From the cell containing the given text, extract its center point as (X, Y) coordinate. 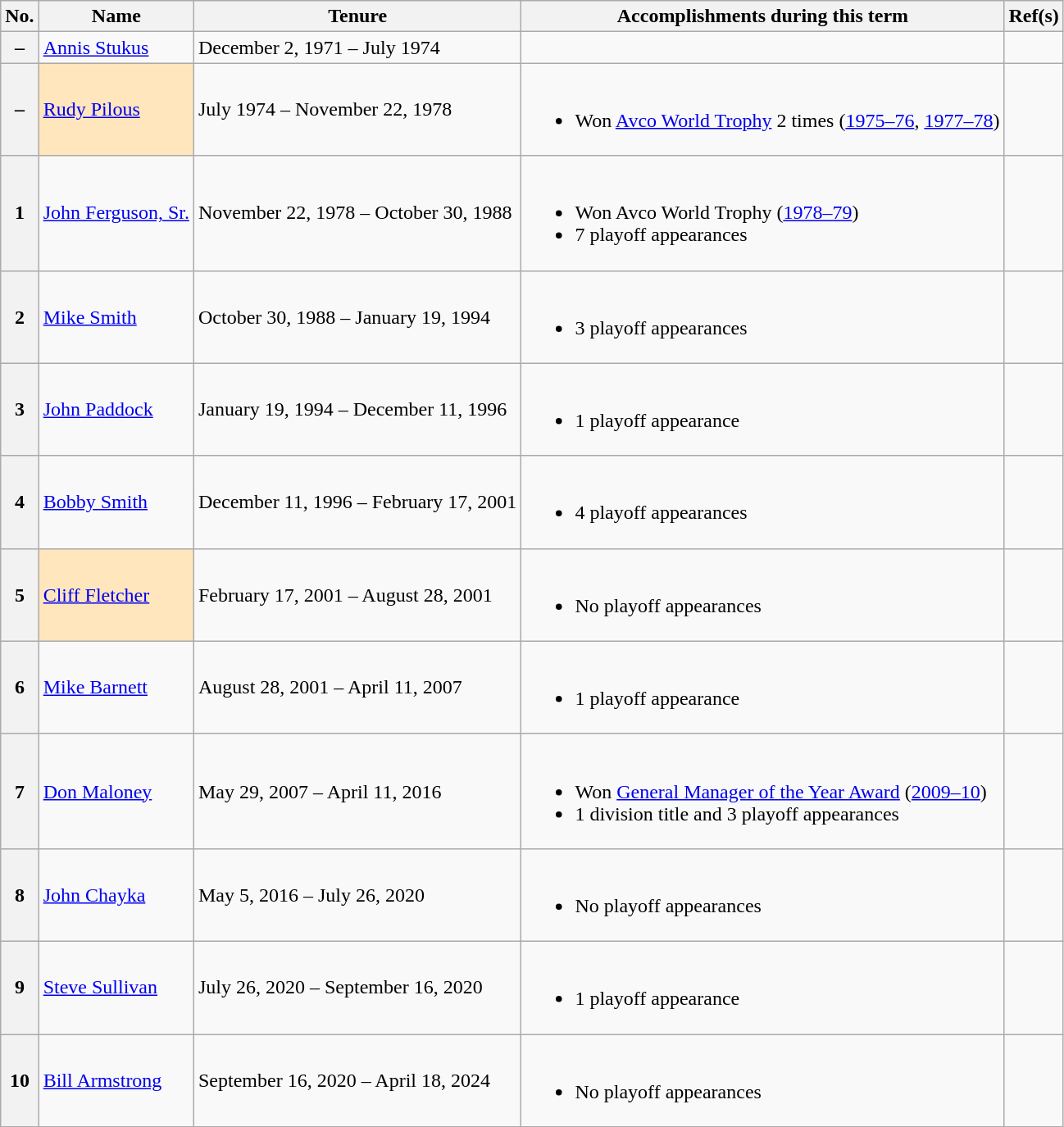
November 22, 1978 – October 30, 1988 (357, 213)
Ref(s) (1034, 16)
August 28, 2001 – April 11, 2007 (357, 687)
Accomplishments during this term (762, 16)
Name (116, 16)
December 11, 1996 – February 17, 2001 (357, 502)
John Paddock (116, 410)
Rudy Pilous (116, 110)
Tenure (357, 16)
May 29, 2007 – April 11, 2016 (357, 791)
Mike Smith (116, 316)
John Ferguson, Sr. (116, 213)
No. (20, 16)
Won Avco World Trophy 2 times (1975–76, 1977–78) (762, 110)
3 (20, 410)
May 5, 2016 – July 26, 2020 (357, 895)
8 (20, 895)
Won General Manager of the Year Award (2009–10)1 division title and 3 playoff appearances (762, 791)
John Chayka (116, 895)
6 (20, 687)
10 (20, 1080)
1 (20, 213)
2 (20, 316)
December 2, 1971 – July 1974 (357, 48)
3 playoff appearances (762, 316)
9 (20, 987)
Won Avco World Trophy (1978–79)7 playoff appearances (762, 213)
4 playoff appearances (762, 502)
July 26, 2020 – September 16, 2020 (357, 987)
7 (20, 791)
February 17, 2001 – August 28, 2001 (357, 595)
Bobby Smith (116, 502)
September 16, 2020 – April 18, 2024 (357, 1080)
Mike Barnett (116, 687)
Annis Stukus (116, 48)
Don Maloney (116, 791)
Bill Armstrong (116, 1080)
Steve Sullivan (116, 987)
Cliff Fletcher (116, 595)
October 30, 1988 – January 19, 1994 (357, 316)
January 19, 1994 – December 11, 1996 (357, 410)
July 1974 – November 22, 1978 (357, 110)
4 (20, 502)
5 (20, 595)
